Detect which cell encompasses the target text, then output its [X, Y] center coordinate. 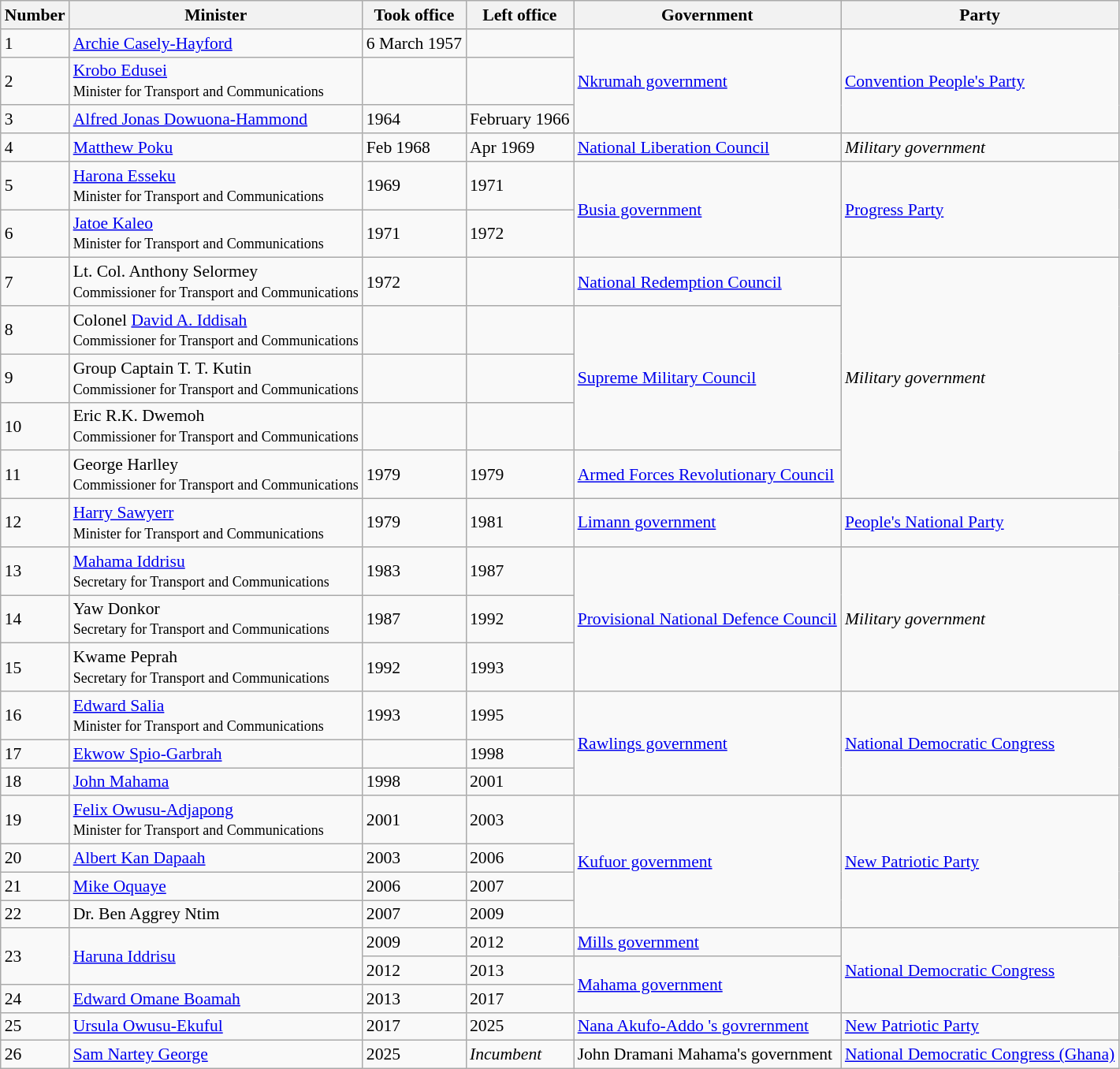
Jatoe KaleoMinister for Transport and Communications [216, 233]
Mahama IddrisuSecretary for Transport and Communications [216, 571]
Mahama government [708, 984]
People's National Party [980, 523]
Sam Nartey George [216, 1055]
Nana Akufo-Addo 's govrernment [708, 1026]
Supreme Military Council [708, 378]
Alfred Jonas Dowuona-Hammond [216, 120]
Busia government [708, 210]
12 [35, 523]
Progress Party [980, 210]
6 March 1957 [415, 43]
16 [35, 716]
Edward Omane Boamah [216, 999]
Kwame PeprahSecretary for Transport and Communications [216, 667]
Haruna Iddrisu [216, 957]
1983 [415, 571]
8 [35, 330]
John Mahama [216, 782]
Lt. Col. Anthony SelormeyCommissioner for Transport and Communications [216, 282]
Mike Oquaye [216, 886]
Dr. Ben Aggrey Ntim [216, 914]
3 [35, 120]
23 [35, 957]
18 [35, 782]
Convention People's Party [980, 81]
1 [35, 43]
15 [35, 667]
14 [35, 620]
Rawlings government [708, 743]
19 [35, 820]
Eric R.K. DwemohCommissioner for Transport and Communications [216, 426]
Group Captain T. T. KutinCommissioner for Transport and Communications [216, 378]
25 [35, 1026]
Government [708, 15]
11 [35, 475]
February 1966 [520, 120]
Left office [520, 15]
Feb 1968 [415, 147]
17 [35, 754]
Kufuor government [708, 862]
24 [35, 999]
Yaw DonkorSecretary for Transport and Communications [216, 620]
13 [35, 571]
Krobo EduseiMinister for Transport and Communications [216, 80]
Provisional National Defence Council [708, 620]
Albert Kan Dapaah [216, 859]
4 [35, 147]
National Democratic Congress (Ghana) [980, 1055]
Ursula Owusu-Ekuful [216, 1026]
26 [35, 1055]
National Redemption Council [708, 282]
1995 [520, 716]
Incumbent [520, 1055]
Colonel David A. IddisahCommissioner for Transport and Communications [216, 330]
9 [35, 378]
National Liberation Council [708, 147]
Harry SawyerrMinister for Transport and Communications [216, 523]
22 [35, 914]
20 [35, 859]
Took office [415, 15]
1964 [415, 120]
Mills government [708, 943]
7 [35, 282]
5 [35, 186]
Nkrumah government [708, 81]
George HarlleyCommissioner for Transport and Communications [216, 475]
Ekwow Spio-Garbrah [216, 754]
Armed Forces Revolutionary Council [708, 475]
1981 [520, 523]
6 [35, 233]
Archie Casely-Hayford [216, 43]
Limann government [708, 523]
Harona EssekuMinister for Transport and Communications [216, 186]
Party [980, 15]
John Dramani Mahama's government [708, 1055]
10 [35, 426]
Number [35, 15]
Apr 1969 [520, 147]
Minister [216, 15]
1969 [415, 186]
Edward SaliaMinister for Transport and Communications [216, 716]
2 [35, 80]
Matthew Poku [216, 147]
21 [35, 886]
Felix Owusu-Adjapong Minister for Transport and Communications [216, 820]
